Provide the (X, Y) coordinate of the cell's center where the given text is located.  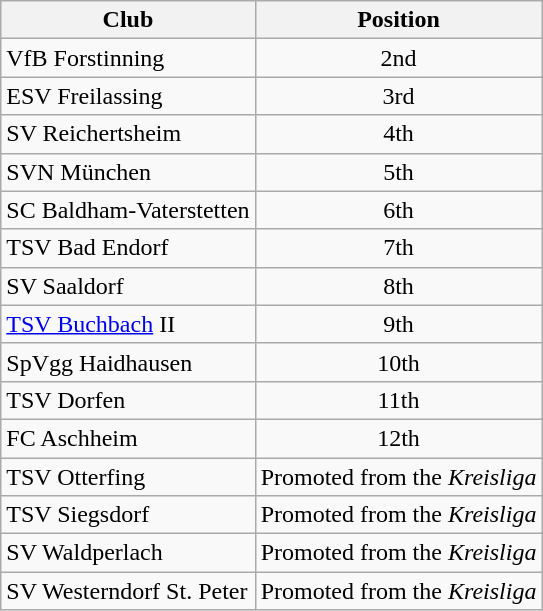
10th (398, 362)
5th (398, 172)
VfB Forstinning (128, 58)
8th (398, 286)
TSV Dorfen (128, 400)
SC Baldham-Vaterstetten (128, 210)
TSV Buchbach II (128, 324)
6th (398, 210)
4th (398, 134)
TSV Bad Endorf (128, 248)
SV Waldperlach (128, 553)
SV Saaldorf (128, 286)
Position (398, 20)
2nd (398, 58)
3rd (398, 96)
TSV Otterfing (128, 477)
SpVgg Haidhausen (128, 362)
12th (398, 438)
SVN München (128, 172)
SV Reichertsheim (128, 134)
SV Westerndorf St. Peter (128, 591)
Club (128, 20)
FC Aschheim (128, 438)
7th (398, 248)
TSV Siegsdorf (128, 515)
ESV Freilassing (128, 96)
11th (398, 400)
9th (398, 324)
